Extract the [X, Y] coordinate from the center of the cell holding the provided text.  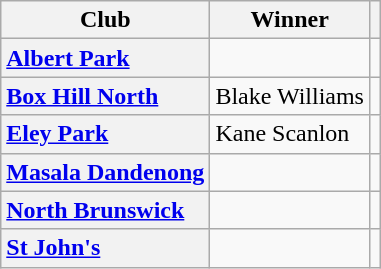
Winner [290, 20]
Eley Park [106, 134]
Blake Williams [290, 96]
Kane Scanlon [290, 134]
Albert Park [106, 58]
North Brunswick [106, 210]
Club [106, 20]
Masala Dandenong [106, 172]
St John's [106, 248]
Box Hill North [106, 96]
